Extract the [X, Y] coordinate from the center of the cell holding the provided text.  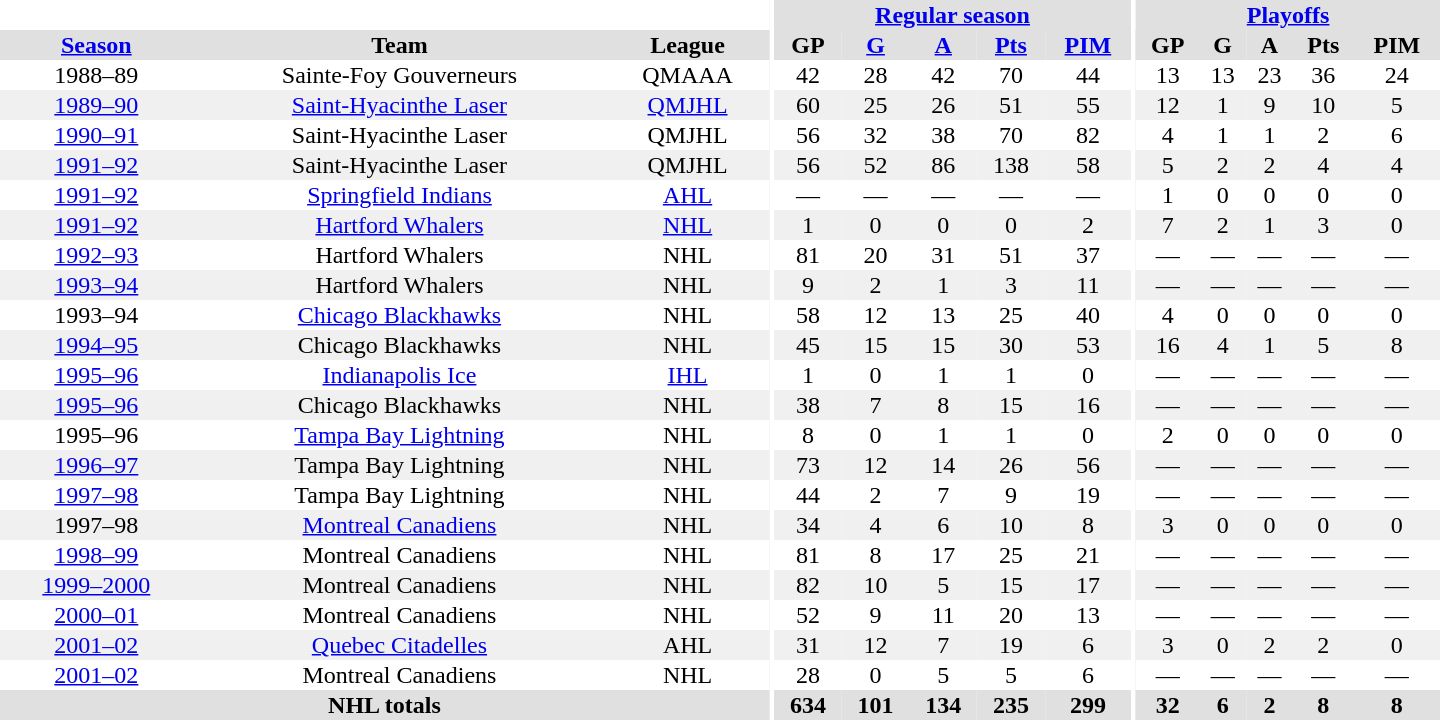
Team [400, 45]
634 [808, 705]
60 [808, 105]
QMAAA [688, 75]
Sainte-Foy Gouverneurs [400, 75]
34 [808, 525]
134 [943, 705]
40 [1088, 315]
138 [1011, 165]
45 [808, 345]
37 [1088, 255]
55 [1088, 105]
1988–89 [96, 75]
23 [1270, 75]
299 [1088, 705]
1996–97 [96, 465]
24 [1397, 75]
NHL totals [384, 705]
235 [1011, 705]
86 [943, 165]
1990–91 [96, 135]
1999–2000 [96, 585]
14 [943, 465]
1994–95 [96, 345]
2000–01 [96, 615]
1998–99 [96, 555]
73 [808, 465]
Indianapolis Ice [400, 375]
53 [1088, 345]
101 [876, 705]
1989–90 [96, 105]
1992–93 [96, 255]
Regular season [952, 15]
Season [96, 45]
Playoffs [1288, 15]
Quebec Citadelles [400, 645]
36 [1324, 75]
Springfield Indians [400, 195]
IHL [688, 375]
21 [1088, 555]
30 [1011, 345]
League [688, 45]
